Output the [x, y] coordinate of the center of the cell containing the given text.  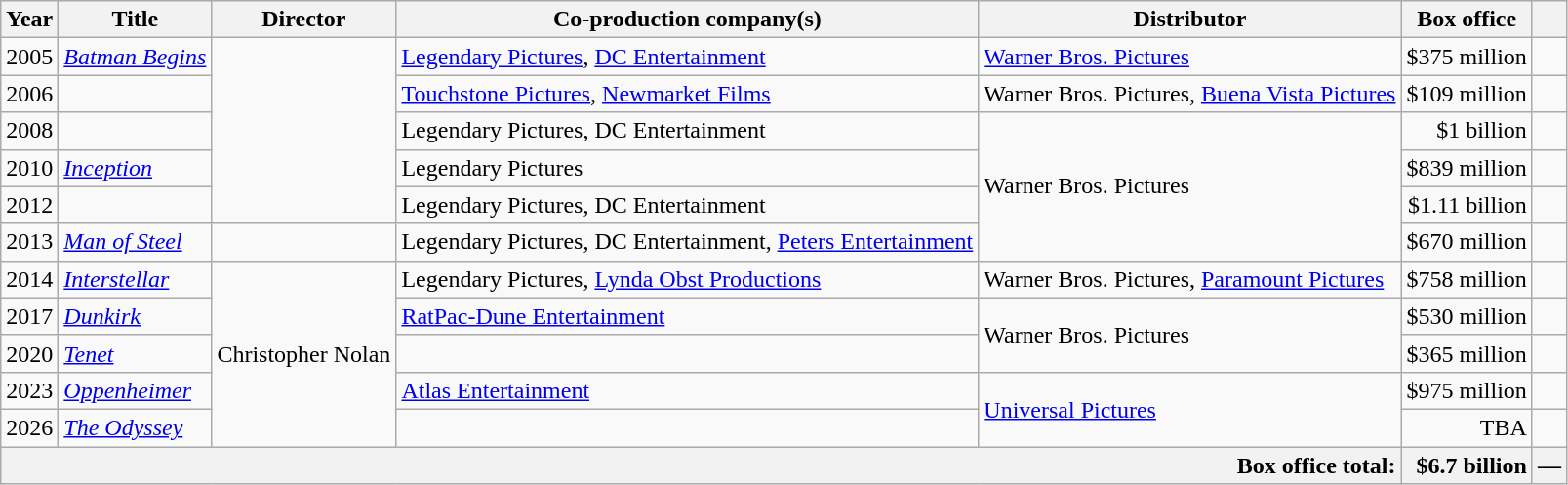
Batman Begins [135, 57]
Dunkirk [135, 316]
$1.11 billion [1467, 205]
The Odyssey [135, 427]
Director [304, 20]
Box office [1467, 20]
$530 million [1467, 316]
2006 [29, 94]
Warner Bros. Pictures, Buena Vista Pictures [1190, 94]
Oppenheimer [135, 390]
2026 [29, 427]
Co-production company(s) [687, 20]
$6.7 billion [1467, 465]
Inception [135, 168]
Legendary Pictures, DC Entertainment, Peters Entertainment [687, 242]
2010 [29, 168]
TBA [1467, 427]
Christopher Nolan [304, 353]
2005 [29, 57]
Tenet [135, 353]
$365 million [1467, 353]
$1 billion [1467, 131]
2012 [29, 205]
$758 million [1467, 279]
Legendary Pictures [687, 168]
Touchstone Pictures, Newmarket Films [687, 94]
2020 [29, 353]
$109 million [1467, 94]
Universal Pictures [1190, 409]
— [1549, 465]
2023 [29, 390]
$375 million [1467, 57]
Year [29, 20]
$670 million [1467, 242]
2008 [29, 131]
Interstellar [135, 279]
$975 million [1467, 390]
Distributor [1190, 20]
Warner Bros. Pictures, Paramount Pictures [1190, 279]
Atlas Entertainment [687, 390]
2014 [29, 279]
RatPac-Dune Entertainment [687, 316]
2017 [29, 316]
Title [135, 20]
Legendary Pictures, Lynda Obst Productions [687, 279]
2013 [29, 242]
Box office total: [701, 465]
Man of Steel [135, 242]
$839 million [1467, 168]
